Detect which cell encompasses the target text, then output its (X, Y) center coordinate. 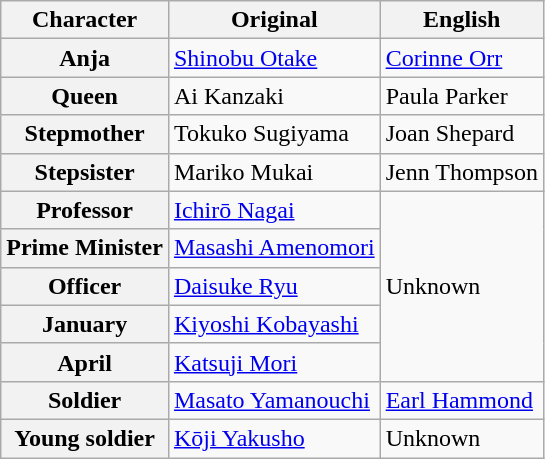
Jenn Thompson (462, 172)
January (85, 324)
English (462, 20)
Character (85, 20)
Mariko Mukai (274, 172)
Ai Kanzaki (274, 96)
Original (274, 20)
Kiyoshi Kobayashi (274, 324)
April (85, 362)
Masato Yamanouchi (274, 400)
Young soldier (85, 438)
Earl Hammond (462, 400)
Joan Shepard (462, 134)
Officer (85, 286)
Tokuko Sugiyama (274, 134)
Masashi Amenomori (274, 248)
Stepmother (85, 134)
Queen (85, 96)
Ichirō Nagai (274, 210)
Anja (85, 58)
Kōji Yakusho (274, 438)
Paula Parker (462, 96)
Prime Minister (85, 248)
Soldier (85, 400)
Daisuke Ryu (274, 286)
Professor (85, 210)
Corinne Orr (462, 58)
Katsuji Mori (274, 362)
Stepsister (85, 172)
Shinobu Otake (274, 58)
